Determine the [x, y] coordinate at the center of the cell enclosing the given text.  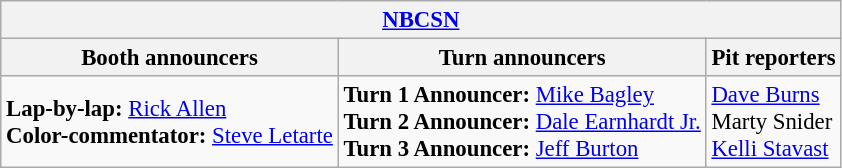
Turn announcers [522, 58]
NBCSN [421, 20]
Dave BurnsMarty SniderKelli Stavast [774, 122]
Turn 1 Announcer: Mike BagleyTurn 2 Announcer: Dale Earnhardt Jr.Turn 3 Announcer: Jeff Burton [522, 122]
Lap-by-lap: Rick AllenColor-commentator: Steve Letarte [170, 122]
Booth announcers [170, 58]
Pit reporters [774, 58]
